Pinpoint the cell where the given text exists, returning its [X, Y] midpoint coordinate. 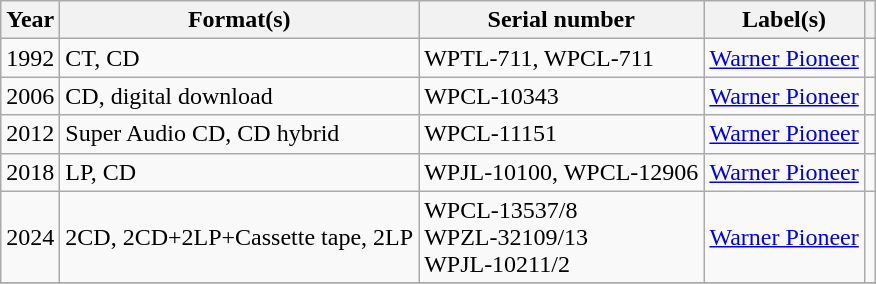
WPCL-11151 [562, 134]
Serial number [562, 20]
CD, digital download [240, 96]
WPTL-711, WPCL-711 [562, 58]
2018 [30, 172]
2CD, 2CD+2LP+Cassette tape, 2LP [240, 237]
WPCL-10343 [562, 96]
Year [30, 20]
2024 [30, 237]
WPJL-10100, WPCL-12906 [562, 172]
Super Audio CD, CD hybrid [240, 134]
WPCL-13537/8WPZL-32109/13WPJL-10211/2 [562, 237]
1992 [30, 58]
CT, CD [240, 58]
LP, CD [240, 172]
2012 [30, 134]
2006 [30, 96]
Label(s) [784, 20]
Format(s) [240, 20]
